Pinpoint the cell where the given text exists, returning its (x, y) midpoint coordinate. 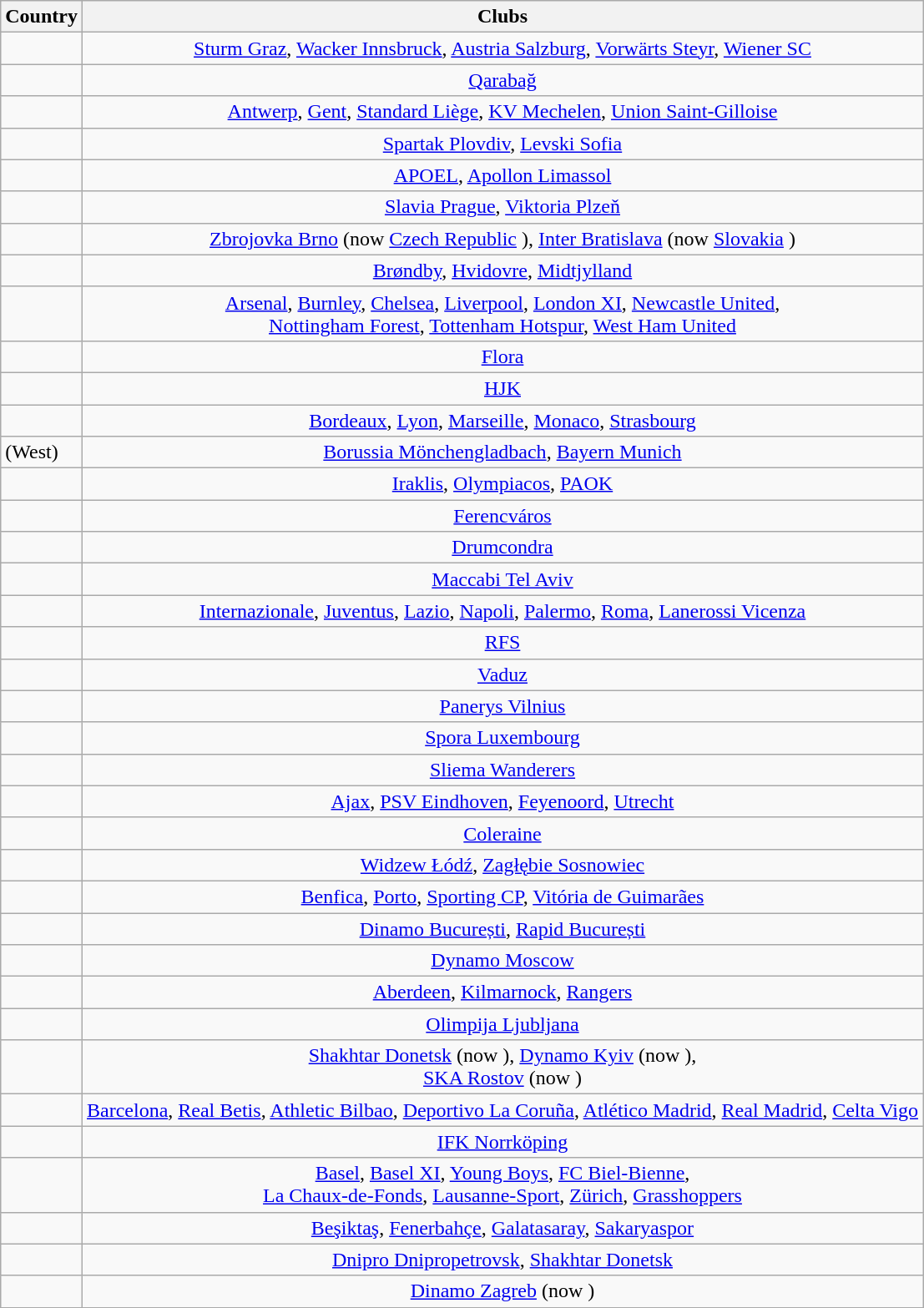
Spora Luxembourg (502, 738)
Benfica, Porto, Sporting CP, Vitória de Guimarães (502, 896)
Dynamo Moscow (502, 961)
Arsenal, Burnley, Chelsea, Liverpool, London XI, Newcastle United,Nottingham Forest, Tottenham Hotspur, West Ham United (502, 314)
Flora (502, 356)
Zbrojovka Brno (now Czech Republic ), Inter Bratislava (now Slovakia ) (502, 239)
APOEL, Apollon Limassol (502, 175)
Beşiktaş, Fenerbahçe, Galatasaray, Sakaryaspor (502, 1228)
Shakhtar Donetsk (now ), Dynamo Kyiv (now ),SKA Rostov (now ) (502, 1067)
Clubs (502, 17)
Iraklis, Olympiacos, PAOK (502, 484)
Bordeaux, Lyon, Marseille, Monaco, Strasbourg (502, 420)
Qarabağ (502, 80)
Dinamo Zagreb (now ) (502, 1291)
RFS (502, 643)
Dinamo București, Rapid București (502, 929)
Borussia Mönchengladbach, Bayern Munich (502, 452)
Spartak Plovdiv, Levski Sofia (502, 144)
Antwerp, Gent, Standard Liège, KV Mechelen, Union Saint-Gilloise (502, 112)
Ajax, PSV Eindhoven, Feyenoord, Utrecht (502, 801)
Brøndby, Hvidovre, Midtjylland (502, 270)
(West) (42, 452)
Maccabi Tel Aviv (502, 579)
Sliema Wanderers (502, 770)
Coleraine (502, 833)
Internazionale, Juventus, Lazio, Napoli, Palermo, Roma, Lanerossi Vicenza (502, 611)
Barcelona, Real Betis, Athletic Bilbao, Deportivo La Coruña, Atlético Madrid, Real Madrid, Celta Vigo (502, 1110)
Slavia Prague, Viktoria Plzeň (502, 207)
HJK (502, 388)
IFK Norrköping (502, 1142)
Dnipro Dnipropetrovsk, Shakhtar Donetsk (502, 1260)
Vaduz (502, 674)
Widzew Łódź, Zagłębie Sosnowiec (502, 865)
Olimpija Ljubljana (502, 1024)
Panerys Vilnius (502, 706)
Ferencváros (502, 516)
Aberdeen, Kilmarnock, Rangers (502, 992)
Country (42, 17)
Drumcondra (502, 548)
Sturm Graz, Wacker Innsbruck, Austria Salzburg, Vorwärts Steyr, Wiener SC (502, 48)
Basel, Basel XI, Young Boys, FC Biel-Bienne,La Chaux-de-Fonds, Lausanne-Sport, Zürich, Grasshoppers (502, 1185)
